Pinpoint the cell where the given text exists, returning its [x, y] midpoint coordinate. 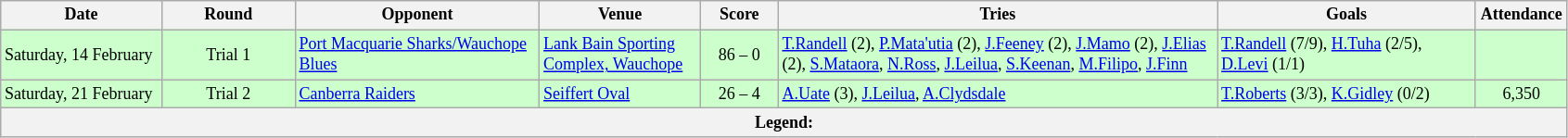
Attendance [1521, 15]
86 – 0 [739, 55]
T.Randell (2), P.Mata'utia (2), J.Feeney (2), J.Mamo (2), J.Elias (2), S.Mataora, N.Ross, J.Leilua, S.Keenan, M.Filipo, J.Finn [998, 55]
Saturday, 14 February [82, 55]
Canberra Raiders [417, 94]
T.Roberts (3/3), K.Gidley (0/2) [1346, 94]
Goals [1346, 15]
Lank Bain Sporting Complex, Wauchope [620, 55]
Opponent [417, 15]
Legend: [784, 122]
6,350 [1521, 94]
26 – 4 [739, 94]
Saturday, 21 February [82, 94]
Tries [998, 15]
Score [739, 15]
Trial 2 [228, 94]
Port Macquarie Sharks/Wauchope Blues [417, 55]
A.Uate (3), J.Leilua, A.Clydsdale [998, 94]
T.Randell (7/9), H.Tuha (2/5), D.Levi (1/1) [1346, 55]
Trial 1 [228, 55]
Seiffert Oval [620, 94]
Venue [620, 15]
Date [82, 15]
Round [228, 15]
